Detect which cell encompasses the target text, then output its (x, y) center coordinate. 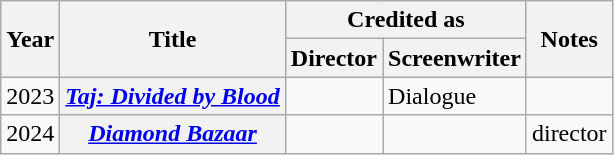
Credited as (406, 20)
2023 (30, 96)
Dialogue (455, 96)
Screenwriter (455, 58)
Notes (569, 39)
Title (172, 39)
Director (334, 58)
Taj: Divided by Blood (172, 96)
Diamond Bazaar (172, 134)
Year (30, 39)
2024 (30, 134)
director (569, 134)
